Output the [x, y] coordinate of the center of the cell containing the given text.  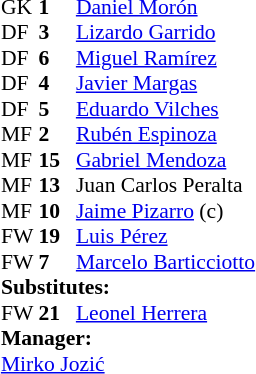
10 [57, 211]
Jaime Pizarro (c) [166, 211]
21 [57, 313]
Gabriel Mendoza [166, 160]
15 [57, 160]
Javier Margas [166, 83]
2 [57, 135]
Luis Pérez [166, 237]
Marcelo Barticciotto [166, 262]
19 [57, 237]
Substitutes: [128, 287]
6 [57, 58]
3 [57, 33]
Juan Carlos Peralta [166, 185]
5 [57, 109]
4 [57, 83]
7 [57, 262]
Miguel Ramírez [166, 58]
Rubén Espinoza [166, 135]
Manager: [128, 339]
Eduardo Vilches [166, 109]
13 [57, 185]
Leonel Herrera [166, 313]
Lizardo Garrido [166, 33]
